Return the (X, Y) coordinate for the center point of the cell that contains the specified text.  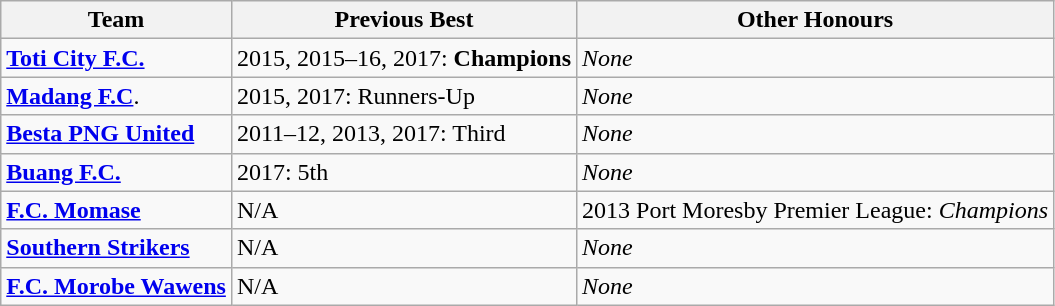
2013 Port Moresby Premier League: Champions (816, 210)
Team (116, 20)
Previous Best (404, 20)
Southern Strikers (116, 248)
2015, 2017: Runners-Up (404, 96)
Buang F.C. (116, 172)
Toti City F.C. (116, 58)
Besta PNG United (116, 134)
2015, 2015–16, 2017: Champions (404, 58)
2011–12, 2013, 2017: Third (404, 134)
Other Honours (816, 20)
F.C. Morobe Wawens (116, 286)
F.C. Momase (116, 210)
Madang F.C. (116, 96)
2017: 5th (404, 172)
